Detect which cell encompasses the target text, then output its (x, y) center coordinate. 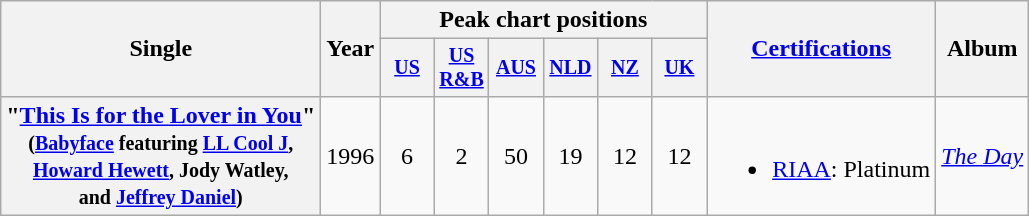
US R&B (461, 68)
RIAA: Platinum (822, 156)
The Day (982, 156)
Single (161, 49)
19 (570, 156)
"This Is for the Lover in You"(Babyface featuring LL Cool J,Howard Hewett, Jody Watley,and Jeffrey Daniel) (161, 156)
1996 (350, 156)
Certifications (822, 49)
50 (516, 156)
US (407, 68)
Peak chart positions (544, 20)
6 (407, 156)
2 (461, 156)
NLD (570, 68)
NZ (625, 68)
Year (350, 49)
Album (982, 49)
UK (679, 68)
AUS (516, 68)
